Provide the [X, Y] coordinate of the cell's center where the given text is located.  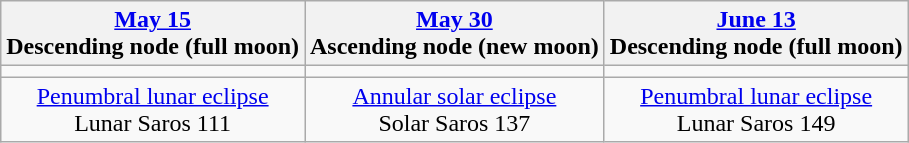
May 15Descending node (full moon) [153, 34]
Annular solar eclipseSolar Saros 137 [454, 110]
Penumbral lunar eclipseLunar Saros 149 [756, 110]
Penumbral lunar eclipseLunar Saros 111 [153, 110]
May 30Ascending node (new moon) [454, 34]
June 13Descending node (full moon) [756, 34]
